Return (X, Y) of the center of cell containing provided text 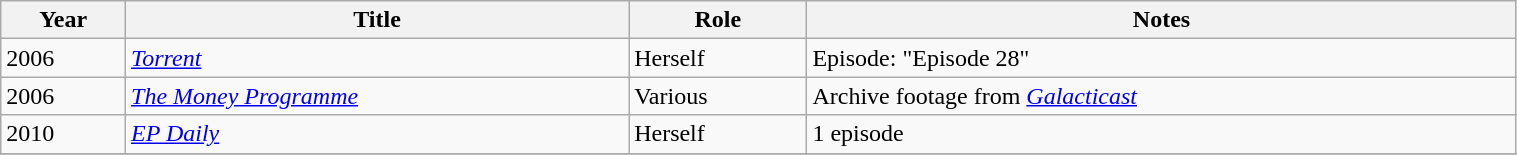
Archive footage from Galacticast (1162, 96)
The Money Programme (378, 96)
Year (64, 20)
1 episode (1162, 134)
EP Daily (378, 134)
Title (378, 20)
Torrent (378, 58)
2010 (64, 134)
Various (718, 96)
Notes (1162, 20)
Episode: "Episode 28" (1162, 58)
Role (718, 20)
